For the text-containing cell, return its midpoint in [x, y] coordinate format. 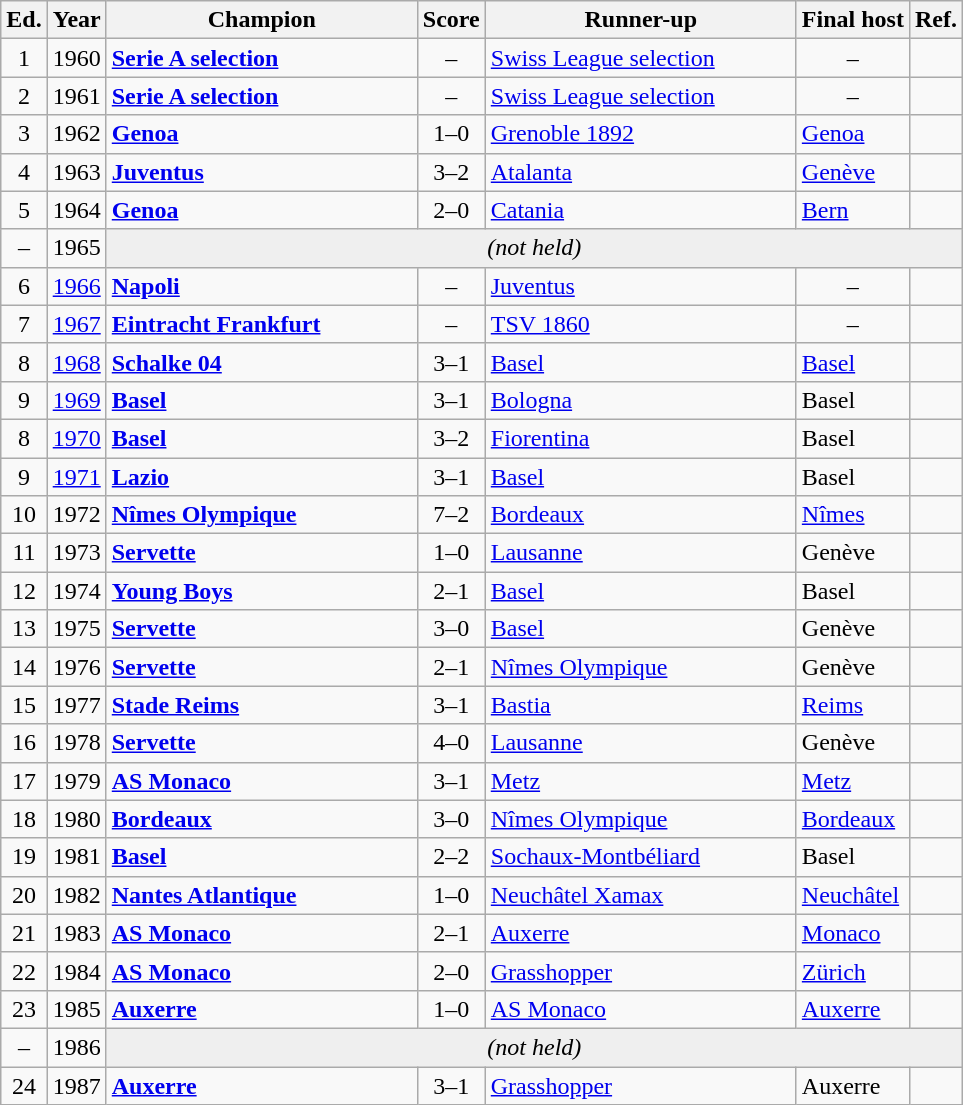
Bern [852, 210]
21 [24, 933]
1967 [76, 324]
13 [24, 629]
17 [24, 781]
1962 [76, 134]
Neuchâtel [852, 895]
1983 [76, 933]
Ref. [936, 20]
TSV 1860 [640, 324]
2 [24, 96]
Grenoble 1892 [640, 134]
Reims [852, 705]
Lazio [262, 477]
Schalke 04 [262, 362]
24 [24, 1085]
22 [24, 971]
Neuchâtel Xamax [640, 895]
1969 [76, 400]
1963 [76, 172]
1 [24, 58]
Monaco [852, 933]
20 [24, 895]
14 [24, 667]
Fiorentina [640, 438]
Champion [262, 20]
Runner-up [640, 20]
4 [24, 172]
Atalanta [640, 172]
12 [24, 591]
23 [24, 1009]
3 [24, 134]
Napoli [262, 286]
Bologna [640, 400]
1980 [76, 819]
1968 [76, 362]
11 [24, 553]
1974 [76, 591]
10 [24, 515]
Nîmes [852, 515]
1960 [76, 58]
1979 [76, 781]
1961 [76, 96]
1966 [76, 286]
1970 [76, 438]
15 [24, 705]
Catania [640, 210]
1982 [76, 895]
1965 [76, 248]
5 [24, 210]
6 [24, 286]
Final host [852, 20]
1987 [76, 1085]
2–2 [451, 857]
1986 [76, 1047]
Eintracht Frankfurt [262, 324]
7 [24, 324]
1973 [76, 553]
19 [24, 857]
Nantes Atlantique [262, 895]
Bastia [640, 705]
1985 [76, 1009]
16 [24, 743]
1971 [76, 477]
Sochaux-Montbéliard [640, 857]
Score [451, 20]
7–2 [451, 515]
1977 [76, 705]
1981 [76, 857]
Stade Reims [262, 705]
1972 [76, 515]
1976 [76, 667]
1984 [76, 971]
1975 [76, 629]
Ed. [24, 20]
Zürich [852, 971]
Young Boys [262, 591]
1964 [76, 210]
Year [76, 20]
4–0 [451, 743]
1978 [76, 743]
18 [24, 819]
